Provide the (x, y) coordinate of the cell's center where the given text is located.  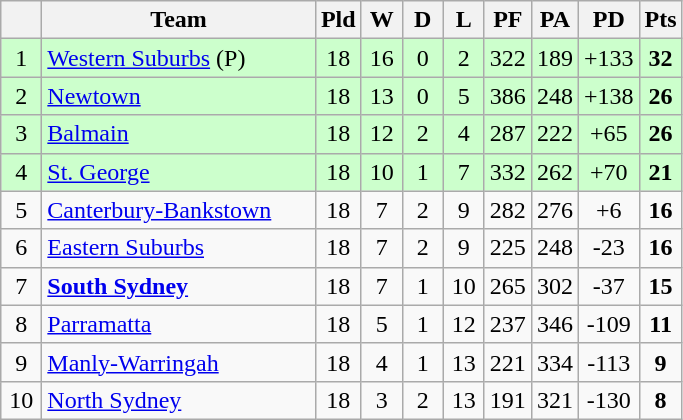
+6 (608, 210)
-130 (608, 400)
Team (179, 20)
Pts (660, 20)
237 (508, 324)
Manly-Warringah (179, 362)
346 (554, 324)
32 (660, 58)
+70 (608, 172)
334 (554, 362)
191 (508, 400)
287 (508, 134)
Eastern Suburbs (179, 248)
PF (508, 20)
+133 (608, 58)
Canterbury-Bankstown (179, 210)
Parramatta (179, 324)
-37 (608, 286)
South Sydney (179, 286)
282 (508, 210)
-23 (608, 248)
L (464, 20)
221 (508, 362)
-109 (608, 324)
222 (554, 134)
11 (660, 324)
Pld (338, 20)
21 (660, 172)
D (422, 20)
6 (22, 248)
265 (508, 286)
North Sydney (179, 400)
-113 (608, 362)
St. George (179, 172)
276 (554, 210)
Western Suburbs (P) (179, 58)
Balmain (179, 134)
262 (554, 172)
322 (508, 58)
332 (508, 172)
PA (554, 20)
302 (554, 286)
Newtown (179, 96)
225 (508, 248)
189 (554, 58)
W (382, 20)
321 (554, 400)
386 (508, 96)
PD (608, 20)
+138 (608, 96)
+65 (608, 134)
15 (660, 286)
